Detect which cell encompasses the target text, then output its [X, Y] center coordinate. 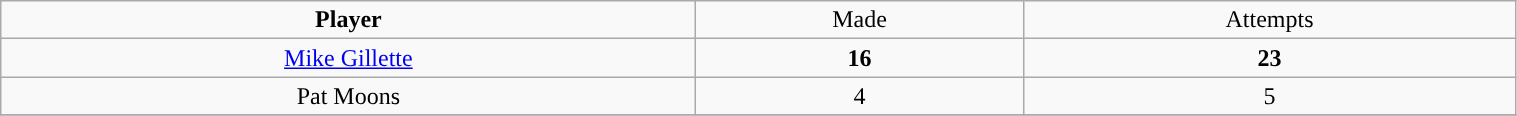
Made [860, 20]
4 [860, 96]
16 [860, 58]
Player [348, 20]
5 [1270, 96]
23 [1270, 58]
Pat Moons [348, 96]
Attempts [1270, 20]
Mike Gillette [348, 58]
